Find where the given text appears and provide that cell's center as (x, y) coordinate. 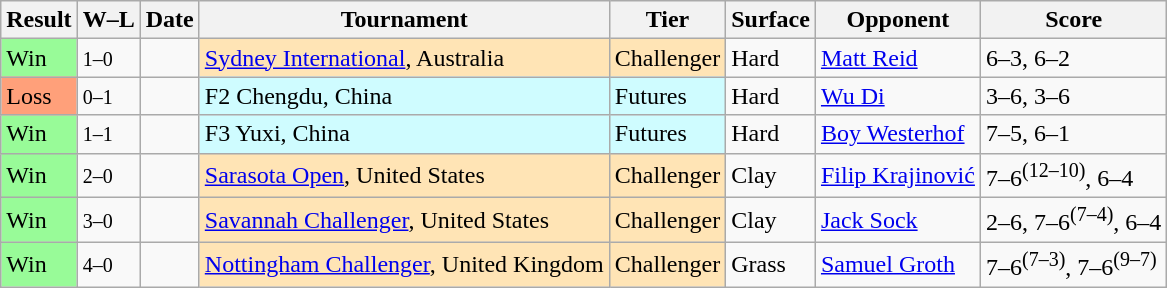
Date (170, 20)
0–1 (108, 96)
1–1 (108, 134)
7–6(12–10), 6–4 (1073, 176)
Sarasota Open, United States (404, 176)
Samuel Groth (898, 264)
Jack Sock (898, 220)
Matt Reid (898, 58)
7–5, 6–1 (1073, 134)
3–6, 3–6 (1073, 96)
2–0 (108, 176)
Wu Di (898, 96)
Boy Westerhof (898, 134)
Grass (771, 264)
Nottingham Challenger, United Kingdom (404, 264)
Surface (771, 20)
4–0 (108, 264)
F3 Yuxi, China (404, 134)
Opponent (898, 20)
6–3, 6–2 (1073, 58)
1–0 (108, 58)
2–6, 7–6(7–4), 6–4 (1073, 220)
Tier (667, 20)
3–0 (108, 220)
Result (39, 20)
Savannah Challenger, United States (404, 220)
7–6(7–3), 7–6(9–7) (1073, 264)
Tournament (404, 20)
Loss (39, 96)
Score (1073, 20)
Sydney International, Australia (404, 58)
F2 Chengdu, China (404, 96)
Filip Krajinović (898, 176)
W–L (108, 20)
